From the cell containing the given text, extract its center point as [x, y] coordinate. 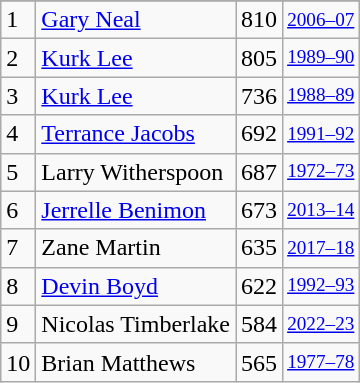
1 [18, 20]
Larry Witherspoon [136, 172]
3 [18, 96]
2 [18, 58]
622 [260, 286]
5 [18, 172]
692 [260, 134]
736 [260, 96]
Devin Boyd [136, 286]
7 [18, 248]
673 [260, 210]
1991–92 [321, 134]
1988–89 [321, 96]
Brian Matthews [136, 362]
10 [18, 362]
687 [260, 172]
Jerrelle Benimon [136, 210]
2017–18 [321, 248]
1989–90 [321, 58]
9 [18, 324]
Terrance Jacobs [136, 134]
Gary Neal [136, 20]
6 [18, 210]
1977–78 [321, 362]
805 [260, 58]
Nicolas Timberlake [136, 324]
810 [260, 20]
2022–23 [321, 324]
4 [18, 134]
584 [260, 324]
2013–14 [321, 210]
2006–07 [321, 20]
1992–93 [321, 286]
8 [18, 286]
1972–73 [321, 172]
Zane Martin [136, 248]
635 [260, 248]
565 [260, 362]
